Search for the cell housing the specified text and yield its [x, y] center coordinate. 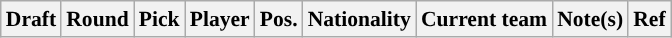
Nationality [360, 19]
Current team [484, 19]
Pick [160, 19]
Player [220, 19]
Note(s) [590, 19]
Round [98, 19]
Pos. [279, 19]
Ref [649, 19]
Draft [31, 19]
